Find where the given text appears and provide that cell's center as [X, Y] coordinate. 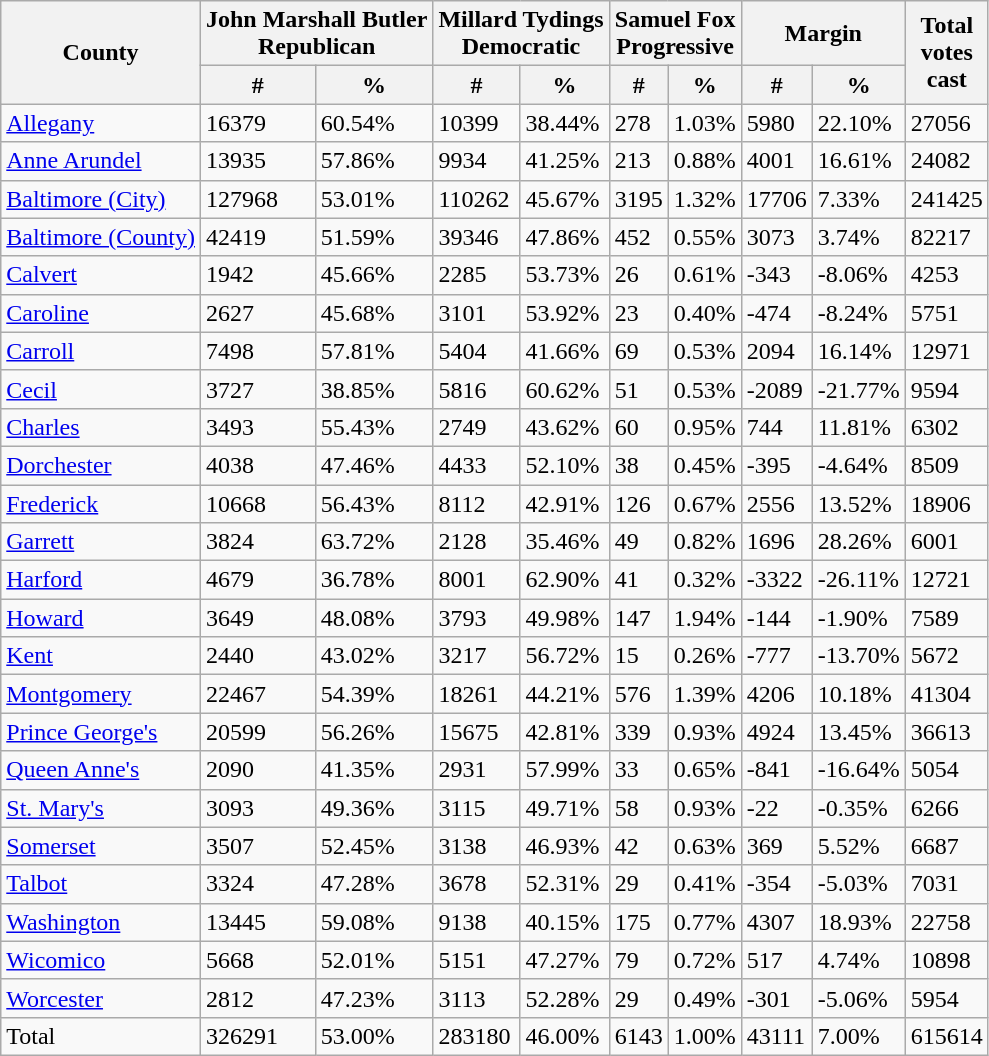
0.49% [704, 998]
39346 [476, 237]
16379 [258, 123]
147 [638, 618]
213 [638, 161]
7589 [946, 618]
0.67% [704, 503]
5816 [476, 389]
5751 [946, 313]
13935 [258, 161]
38 [638, 465]
5672 [946, 656]
36.78% [374, 580]
47.23% [374, 998]
Millard TydingsDemocratic [521, 34]
28.26% [858, 542]
339 [638, 732]
6687 [946, 846]
Garrett [101, 542]
13445 [258, 922]
63.72% [374, 542]
0.32% [704, 580]
0.88% [704, 161]
41.25% [564, 161]
54.39% [374, 694]
3217 [476, 656]
3138 [476, 846]
47.27% [564, 960]
Howard [101, 618]
16.61% [858, 161]
-4.64% [858, 465]
10898 [946, 960]
326291 [258, 1036]
79 [638, 960]
Allegany [101, 123]
-3322 [776, 580]
57.99% [564, 770]
369 [776, 846]
41.35% [374, 770]
60.54% [374, 123]
6001 [946, 542]
278 [638, 123]
59.08% [374, 922]
23 [638, 313]
Caroline [101, 313]
5054 [946, 770]
1.32% [704, 199]
0.77% [704, 922]
4433 [476, 465]
1942 [258, 275]
49.71% [564, 808]
0.82% [704, 542]
3195 [638, 199]
8001 [476, 580]
38.85% [374, 389]
County [101, 52]
18906 [946, 503]
6266 [946, 808]
4924 [776, 732]
0.26% [704, 656]
11.81% [858, 427]
52.10% [564, 465]
-0.35% [858, 808]
Carroll [101, 351]
Somerset [101, 846]
1.00% [704, 1036]
45.68% [374, 313]
3678 [476, 884]
-5.06% [858, 998]
41.66% [564, 351]
15 [638, 656]
3793 [476, 618]
Cecil [101, 389]
Harford [101, 580]
Prince George's [101, 732]
2749 [476, 427]
55.43% [374, 427]
-841 [776, 770]
Frederick [101, 503]
-1.90% [858, 618]
-16.64% [858, 770]
56.72% [564, 656]
12721 [946, 580]
2556 [776, 503]
744 [776, 427]
5404 [476, 351]
1696 [776, 542]
Dorchester [101, 465]
52.01% [374, 960]
-474 [776, 313]
53.73% [564, 275]
52.45% [374, 846]
2440 [258, 656]
40.15% [564, 922]
8509 [946, 465]
45.67% [564, 199]
3073 [776, 237]
38.44% [564, 123]
41304 [946, 694]
52.28% [564, 998]
1.03% [704, 123]
2285 [476, 275]
5668 [258, 960]
4001 [776, 161]
Baltimore (City) [101, 199]
43.02% [374, 656]
53.92% [564, 313]
8112 [476, 503]
49.98% [564, 618]
175 [638, 922]
16.14% [858, 351]
Charles [101, 427]
-2089 [776, 389]
20599 [258, 732]
53.01% [374, 199]
-354 [776, 884]
4038 [258, 465]
0.72% [704, 960]
46.93% [564, 846]
Queen Anne's [101, 770]
18261 [476, 694]
3093 [258, 808]
Montgomery [101, 694]
10668 [258, 503]
36613 [946, 732]
13.45% [858, 732]
15675 [476, 732]
Wicomico [101, 960]
3727 [258, 389]
0.61% [704, 275]
42.91% [564, 503]
42.81% [564, 732]
Margin [823, 34]
4206 [776, 694]
6143 [638, 1036]
12971 [946, 351]
3493 [258, 427]
2090 [258, 770]
2094 [776, 351]
0.41% [704, 884]
7.00% [858, 1036]
10.18% [858, 694]
7.33% [858, 199]
St. Mary's [101, 808]
283180 [476, 1036]
47.46% [374, 465]
49.36% [374, 808]
126 [638, 503]
57.81% [374, 351]
4307 [776, 922]
51.59% [374, 237]
69 [638, 351]
1.94% [704, 618]
3115 [476, 808]
9934 [476, 161]
27056 [946, 123]
22.10% [858, 123]
47.28% [374, 884]
Talbot [101, 884]
Anne Arundel [101, 161]
-301 [776, 998]
0.95% [704, 427]
3507 [258, 846]
3649 [258, 618]
52.31% [564, 884]
82217 [946, 237]
0.45% [704, 465]
2128 [476, 542]
0.65% [704, 770]
0.55% [704, 237]
7498 [258, 351]
John Marshall ButlerRepublican [316, 34]
53.00% [374, 1036]
-8.06% [858, 275]
-777 [776, 656]
4.74% [858, 960]
-21.77% [858, 389]
Worcester [101, 998]
127968 [258, 199]
2812 [258, 998]
5980 [776, 123]
22758 [946, 922]
6302 [946, 427]
22467 [258, 694]
3824 [258, 542]
-26.11% [858, 580]
17706 [776, 199]
42 [638, 846]
4253 [946, 275]
Samuel FoxProgressive [675, 34]
44.21% [564, 694]
Kent [101, 656]
241425 [946, 199]
2931 [476, 770]
42419 [258, 237]
35.46% [564, 542]
10399 [476, 123]
45.66% [374, 275]
3113 [476, 998]
48.08% [374, 618]
43111 [776, 1036]
56.26% [374, 732]
-5.03% [858, 884]
517 [776, 960]
47.86% [564, 237]
49 [638, 542]
3324 [258, 884]
0.63% [704, 846]
-8.24% [858, 313]
9594 [946, 389]
18.93% [858, 922]
Baltimore (County) [101, 237]
2627 [258, 313]
576 [638, 694]
60.62% [564, 389]
0.40% [704, 313]
43.62% [564, 427]
1.39% [704, 694]
56.43% [374, 503]
Washington [101, 922]
33 [638, 770]
Totalvotescast [946, 52]
51 [638, 389]
58 [638, 808]
-343 [776, 275]
57.86% [374, 161]
3.74% [858, 237]
110262 [476, 199]
5.52% [858, 846]
62.90% [564, 580]
615614 [946, 1036]
4679 [258, 580]
26 [638, 275]
-13.70% [858, 656]
-395 [776, 465]
Total [101, 1036]
13.52% [858, 503]
7031 [946, 884]
5151 [476, 960]
60 [638, 427]
-144 [776, 618]
24082 [946, 161]
3101 [476, 313]
5954 [946, 998]
-22 [776, 808]
9138 [476, 922]
Calvert [101, 275]
46.00% [564, 1036]
452 [638, 237]
41 [638, 580]
